Return the [X, Y] coordinate for the center point of the cell that contains the specified text.  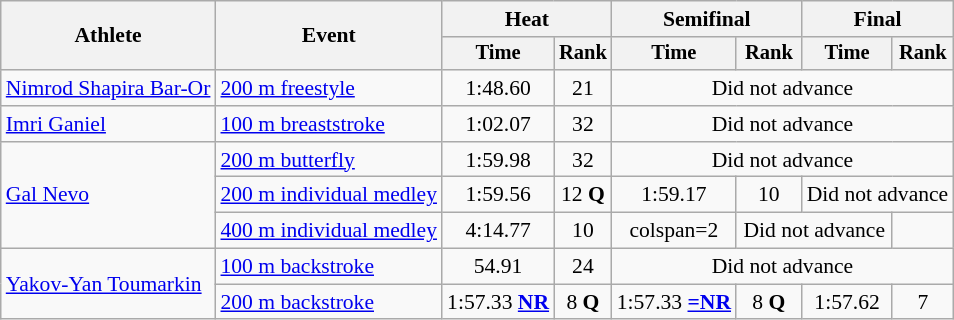
1:48.60 [498, 88]
Event [328, 36]
200 m freestyle [328, 88]
colspan=2 [674, 231]
4:14.77 [498, 231]
400 m individual medley [328, 231]
Imri Ganiel [108, 124]
1:02.07 [498, 124]
Yakov-Yan Toumarkin [108, 284]
21 [583, 88]
1:57.33 =NR [674, 302]
1:59.56 [498, 195]
Athlete [108, 36]
1:57.33 NR [498, 302]
200 m butterfly [328, 160]
7 [922, 302]
24 [583, 267]
54.91 [498, 267]
12 Q [583, 195]
Nimrod Shapira Bar-Or [108, 88]
1:57.62 [848, 302]
1:59.17 [674, 195]
Heat [527, 19]
Semifinal [707, 19]
Gal Nevo [108, 196]
1:59.98 [498, 160]
200 m individual medley [328, 195]
200 m backstroke [328, 302]
100 m breaststroke [328, 124]
100 m backstroke [328, 267]
Final [878, 19]
